Identify which cell holds the provided text, then report its (x, y) central coordinate. 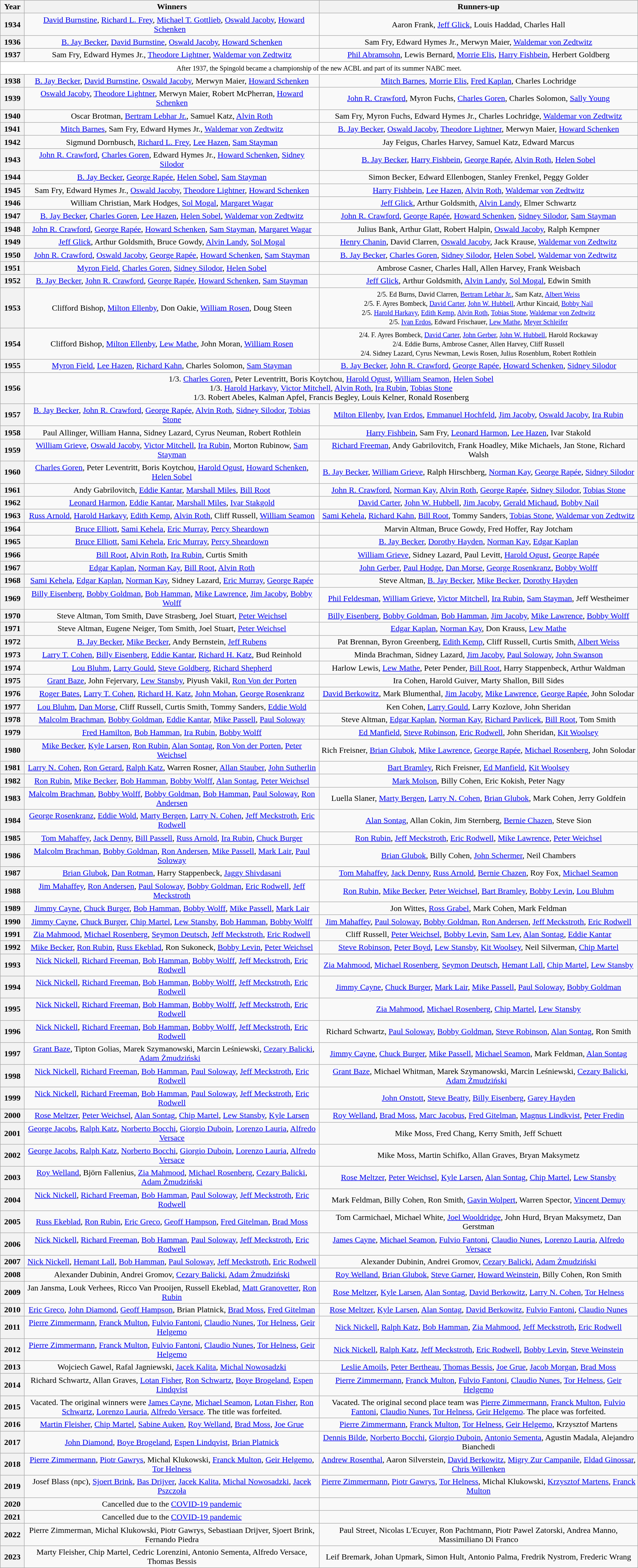
John R. Crawford, Norman Kay, Alvin Roth, George Rapée, Sidney Silodor, Tobias Stone (478, 490)
Ken Cohen, Larry Gould, Larry Kozlove, John Sheridan (478, 707)
James Cayne, Michael Seamon, Fulvio Fantoni, Claudio Nunes, Lorenzo Lauria, Alfredo Versace (478, 1244)
Richard Schwartz, Paul Soloway, Bobby Goldman, Steve Robinson, Alan Sontag, Ron Smith (478, 1032)
1952 (12, 281)
Jim Mahaffey, Ron Andersen, Paul Soloway, Bobby Goldman, Eric Rodwell, Jeff Meckstroth (172, 891)
John R. Crawford, Oswald Jacoby, George Rapée, Howard Schenken, Sam Stayman (172, 255)
1987 (12, 873)
1962 (12, 503)
Mark Feldman, Billy Cohen, Ron Smith, Gavin Wolpert, Warren Spector, Vincent Demuy (478, 1199)
1970 (12, 616)
2007 (12, 1261)
1940 (12, 116)
1947 (12, 216)
Steve Altman, Edgar Kaplan, Norman Kay, Richard Pavlicek, Bill Root, Tom Smith (478, 720)
1945 (12, 190)
Dennis Bilde, Norberto Bocchi, Giorgio Duboin, Antonio Sementa, Agustin Madala, Alejandro Bianchedi (478, 1442)
Harry Fishbein, Lee Hazen, Alvin Roth, Waldemar von Zedtwitz (478, 190)
Jeff Glick, Arthur Goldsmith, Bruce Gowdy, Alvin Landy, Sol Mogal (172, 242)
1992 (12, 947)
1938 (12, 81)
Ron Rubin, Mike Becker, Peter Weichsel, Bart Bramley, Bobby Levin, Lou Bluhm (478, 891)
1972 (12, 642)
2017 (12, 1442)
2003 (12, 1178)
Rose Meltzer, Kyle Larsen, Alan Sontag, David Berkowitz, Larry N. Cohen, Tor Helness (478, 1292)
1944 (12, 177)
Larry N. Cohen, Ron Gerard, Ralph Katz, Warren Rosner, Allan Stauber, John Sutherlin (172, 768)
John Diamond, Boye Brogeland, Espen Lindqvist, Brian Platnick (172, 1442)
B. Jay Becker, Dorothy Hayden, Norman Kay, Edgar Kaplan (478, 542)
Lou Bluhm, Larry Gould, Steve Goldberg, Richard Shepherd (172, 668)
Richard Freeman, Andy Gabrilovitch, Frank Hoadley, Mike Michaels, Jan Stone, Richard Walsh (478, 450)
1960 (12, 472)
Jimmy Cayne, Chuck Burger, Chip Martel, Lew Stansby, Bob Hamman, Bobby Wolff (172, 921)
Mitch Barnes, Sam Fry, Edward Hymes Jr., Waldemar von Zedtwitz (172, 129)
Zia Mahmood, Michael Rosenberg, Seymon Deutsch, Jeff Meckstroth, Eric Rodwell (172, 934)
Roy Welland, Björn Fallenius, Zia Mahmood, Michael Rosenberg, Cezary Balicki, Adam Żmudziński (172, 1178)
1988 (12, 891)
Ron Rubin, Jeff Meckstroth, Eric Rodwell, Mike Lawrence, Peter Weichsel (478, 838)
Winners (172, 7)
Lou Bluhm, Dan Morse, Cliff Russell, Curtis Smith, Tommy Sanders, Eddie Wold (172, 707)
Nick Nickell, Ralph Katz, Bob Hamman, Zia Mahmood, Jeff Meckstroth, Eric Rodwell (478, 1328)
2018 (12, 1464)
Mike Moss, Martin Schifko, Allan Graves, Bryan Maksymetz (478, 1155)
1999 (12, 1098)
Jim Mahaffey, Paul Soloway, Bobby Goldman, Ron Andersen, Jeff Meckstroth, Eric Rodwell (478, 921)
1956 (12, 388)
Sam Fry, Edward Hymes Jr., Merwyn Maier, Waldemar von Zedtwitz (478, 42)
1954 (12, 344)
Oscar Brotman, Bertram Lebhar Jr., Samuel Katz, Alvin Roth (172, 116)
1994 (12, 987)
Mike Moss, Fred Chang, Kerry Smith, Jeff Schuett (478, 1133)
1984 (12, 820)
Leif Bremark, Johan Upmark, Simon Hult, Antonio Palma, Fredrik Nystrom, Frederic Wrang (478, 1557)
B. Jay Becker, Charles Goren, Lee Hazen, Helen Sobel, Waldemar von Zedtwitz (172, 216)
2006 (12, 1244)
1946 (12, 203)
Zia Mahmood, Michael Rosenberg, Seymon Deutsch, Hemant Lall, Chip Martel, Lew Stansby (478, 965)
Clifford Bishop, Milton Ellenby, Don Oakie, William Rosen, Doug Steen (172, 308)
B. Jay Becker, David Burnstine, Oswald Jacoby, Merwyn Maier, Howard Schenken (172, 81)
Bill Root, Alvin Roth, Ira Rubin, Curtis Smith (172, 555)
1948 (12, 229)
Ira Cohen, Harold Guiver, Marty Shallon, Bill Sides (478, 681)
Edgar Kaplan, Norman Kay, Bill Root, Alvin Roth (172, 568)
Malcolm Brachman, Bobby Wolff, Bobby Goldman, Bob Hamman, Paul Soloway, Ron Andersen (172, 798)
Billy Eisenberg, Bobby Goldman, Bob Hamman, Jim Jacoby, Mike Lawrence, Bobby Wolff (478, 616)
1995 (12, 1009)
Leslie Amoils, Peter Bertheau, Thomas Bessis, Joe Grue, Jacob Morgan, Brad Moss (478, 1367)
Rose Meltzer, Kyle Larsen, Alan Sontag, David Berkowitz, Fulvio Fantoni, Claudio Nunes (478, 1310)
B. Jay Becker, John R. Crawford, George Rapée, Howard Schenken, Sidney Silodor (478, 366)
Jimmy Cayne, Chuck Burger, Mike Passell, Michael Seamon, Mark Feldman, Alan Sontag (478, 1054)
Clifford Bishop, Milton Ellenby, Lew Mathe, John Moran, William Rosen (172, 344)
Zia Mahmood, Michael Rosenberg, Chip Martel, Lew Stansby (478, 1009)
Bart Bramley, Rich Freisner, Ed Manfield, Kit Woolsey (478, 768)
Pierre Zimmermann, Piotr Gawrys, Tor Helness, Michal Klukowski, Krzysztof Martens, Franck Multon (478, 1487)
Roger Bates, Larry T. Cohen, Richard H. Katz, John Mohan, George Rosenkranz (172, 693)
Sami Kehela, Richard Kahn, Bill Root, Tommy Sanders, Tobias Stone, Waldemar von Zedtwitz (478, 516)
Grant Baze, John Fejervary, Lew Stansby, Piyush Vakil, Ron Von der Porten (172, 681)
Phil Feldesman, William Grieve, Victor Mitchell, Ira Rubin, Sam Stayman, Jeff Westheimer (478, 598)
Russ Arnold, Harold Harkavy, Edith Kemp, Alvin Roth, Cliff Russell, William Seamon (172, 516)
After 1937, the Spingold became a championship of the new ACBL and part of its summer NABC meet. (319, 68)
1963 (12, 516)
1939 (12, 98)
Roy Welland, Brad Moss, Marc Jacobus, Fred Gitelman, Magnus Lindkvist, Peter Fredin (478, 1116)
1983 (12, 798)
Rose Meltzer, Peter Weichsel, Alan Sontag, Chip Martel, Lew Stansby, Kyle Larsen (172, 1116)
1979 (12, 733)
1975 (12, 681)
Ron Rubin, Mike Becker, Bob Hamman, Bobby Wolff, Alan Sontag, Peter Weichsel (172, 781)
Brian Glubok, Dan Rotman, Harry Stappenbeck, Jaggy Shivdasani (172, 873)
Roy Welland, Brian Glubok, Steve Garner, Howard Weinstein, Billy Cohen, Ron Smith (478, 1274)
2014 (12, 1385)
1957 (12, 415)
Tom Mahaffey, Jack Denny, Bill Passell, Russ Arnold, Ira Rubin, Chuck Burger (172, 838)
Pierre Zimmerman, Michal Klukowski, Piotr Gawrys, Sebastiaan Drijver, Sjoert Brink, Fernando Piedra (172, 1534)
1997 (12, 1054)
Jay Feigus, Charles Harvey, Samuel Katz, Edward Marcus (478, 142)
Vacated. The original winners were James Cayne, Michael Seamon, Lotan Fisher, Ron Schwartz, Lorenzo Lauria, Alfredo Versace. The title was forfeited. (172, 1407)
1950 (12, 255)
William Grieve, Oswald Jacoby, Victor Mitchell, Ira Rubin, Morton Rubinow, Sam Stayman (172, 450)
Pat Brennan, Byron Greenberg, Edith Kemp, Cliff Russell, Curtis Smith, Albert Weiss (478, 642)
B. Jay Becker, John R. Crawford, George Rapée, Howard Schenken, Sam Stayman (172, 281)
Steve Altman, Eugene Neiger, Tom Smith, Joel Stuart, Peter Weichsel (172, 629)
Sami Kehela, Edgar Kaplan, Norman Kay, Sidney Lazard, Eric Murray, George Rapée (172, 581)
Tom Carmichael, Michael White, Joel Wooldridge, John Hurd, Bryan Maksymetz, Dan Gerstman (478, 1222)
1942 (12, 142)
B. Jay Becker, Charles Goren, Sidney Silodor, Helen Sobel, Waldemar von Zedtwitz (478, 255)
Simon Becker, Edward Ellenbogen, Stanley Frenkel, Peggy Golder (478, 177)
Jeff Glick, Arthur Goldsmith, Alvin Landy, Sol Mogal, Edwin Smith (478, 281)
1934 (12, 25)
Harlow Lewis, Lew Mathe, Peter Pender, Bill Root, Harry Stappenbeck, Arthur Waldman (478, 668)
Sam Fry, Edward Hymes Jr., Theodore Lightner, Waldemar von Zedtwitz (172, 55)
Rose Meltzer, Peter Weichsel, Kyle Larsen, Alan Sontag, Chip Martel, Lew Stansby (478, 1178)
Steve Robinson, Peter Boyd, Lew Stansby, Kit Woolsey, Neil Silverman, Chip Martel (478, 947)
Leonard Harmon, Eddie Kantar, Marshall Miles, Ivar Stakgold (172, 503)
John Gerber, Paul Hodge, Dan Morse, George Rosenkranz, Bobby Wolff (478, 568)
2015 (12, 1407)
Charles Goren, Peter Leventritt, Boris Koytchou, Harold Ogust, Howard Schenken, Helen Sobel (172, 472)
Pierre Zimmermann, Franck Multon, Tor Helness, Geir Helgemo, Krzysztof Martens (478, 1424)
B. Jay Becker, David Burnstine, Oswald Jacoby, Howard Schenken (172, 42)
1993 (12, 965)
Julius Bank, Arthur Glatt, Robert Halpin, Oswald Jacoby, Ralph Kempner (478, 229)
2002 (12, 1155)
Sam Fry, Edward Hymes Jr., Oswald Jacoby, Theodore Lightner, Howard Schenken (172, 190)
1974 (12, 668)
Josef Blass (npc), Sjoert Brink, Bas Drijver, Jacek Kalita, Michal Nowosadzki, Jacek Pszczoła (172, 1487)
1985 (12, 838)
1968 (12, 581)
B. Jay Becker, Oswald Jacoby, Theodore Lightner, Merwyn Maier, Howard Schenken (478, 129)
2023 (12, 1557)
Myron Field, Charles Goren, Sidney Silodor, Helen Sobel (172, 268)
William Grieve, Sidney Lazard, Paul Levitt, Harold Ogust, George Rapée (478, 555)
1971 (12, 629)
2005 (12, 1222)
B. Jay Becker, Harry Fishbein, George Rapée, Alvin Roth, Helen Sobel (478, 160)
Jon Wittes, Ross Grabel, Mark Cohen, Mark Feldman (478, 908)
1981 (12, 768)
Jimmy Cayne, Chuck Burger, Bob Hamman, Bobby Wolff, Mike Passell, Mark Lair (172, 908)
1936 (12, 42)
Myron Field, Lee Hazen, Richard Kahn, Charles Solomon, Sam Stayman (172, 366)
2013 (12, 1367)
2010 (12, 1310)
Oswald Jacoby, Theodore Lightner, Merwyn Maier, Robert McPherran, Howard Schenken (172, 98)
Year (12, 7)
Paul Allinger, William Hanna, Sidney Lazard, Cyrus Neuman, Robert Rothlein (172, 432)
Harry Fishbein, Sam Fry, Leonard Harmon, Lee Hazen, Ivar Stakold (478, 432)
Minda Brachman, Sidney Lazard, Jim Jacoby, Paul Soloway, John Swanson (478, 655)
1964 (12, 529)
1990 (12, 921)
Phil Abramsohn, Lewis Bernard, Morrie Elis, Harry Fishbein, Herbert Goldberg (478, 55)
David Burnstine, Richard L. Frey, Michael T. Gottlieb, Oswald Jacoby, Howard Schenken (172, 25)
Cliff Russell, Peter Weichsel, Bobby Levin, Sam Lev, Alan Sontag, Eddie Kantar (478, 934)
1980 (12, 750)
John R. Crawford, Myron Fuchs, Charles Goren, Charles Solomon, Sally Young (478, 98)
2001 (12, 1133)
Henry Chanin, David Clarren, Oswald Jacoby, Jack Krause, Waldemar von Zedtwitz (478, 242)
John R. Crawford, George Rapée, Howard Schenken, Sidney Silodor, Sam Stayman (478, 216)
2016 (12, 1424)
Brian Glubok, Billy Cohen, John Schermer, Neil Chambers (478, 856)
Andy Gabrilovitch, Eddie Kantar, Marshall Miles, Bill Root (172, 490)
Aaron Frank, Jeff Glick, Louis Haddad, Charles Hall (478, 25)
B. Jay Becker, George Rapée, Helen Sobel, Sam Stayman (172, 177)
1996 (12, 1032)
Eric Greco, John Diamond, Geoff Hampson, Brian Platnick, Brad Moss, Fred Gitelman (172, 1310)
2011 (12, 1328)
Milton Ellenby, Ivan Erdos, Emmanuel Hochfeld, Jim Jacoby, Oswald Jacoby, Ira Rubin (478, 415)
1943 (12, 160)
Mike Becker, Kyle Larsen, Ron Rubin, Alan Sontag, Ron Von der Porten, Peter Weichsel (172, 750)
B. Jay Becker, William Grieve, Ralph Hirschberg, Norman Kay, George Rapée, Sidney Silodor (478, 472)
Billy Eisenberg, Bobby Goldman, Bob Hamman, Mike Lawrence, Jim Jacoby, Bobby Wolff (172, 598)
1978 (12, 720)
Marty Fleisher, Chip Martel, Cedric Lorenzini, Antonio Sementa, Alfredo Versace, Thomas Bessis (172, 1557)
2012 (12, 1349)
Richard Schwartz, Allan Graves, Lotan Fisher, Ron Schwartz, Boye Brogeland, Espen Lindqvist (172, 1385)
B. Jay Becker, Mike Becker, Andy Bernstein, Jeff Rubens (172, 642)
1986 (12, 856)
1966 (12, 555)
2004 (12, 1199)
1989 (12, 908)
2019 (12, 1487)
Runners-up (478, 7)
1949 (12, 242)
Edgar Kaplan, Norman Kay, Don Krauss, Lew Mathe (478, 629)
Pierre Zimmermann, Piotr Gawrys, Michal Klukowski, Franck Multon, Geir Helgemo, Tor Helness (172, 1464)
Sam Fry, Myron Fuchs, Edward Hymes Jr., Charles Lochridge, Waldemar von Zedtwitz (478, 116)
1977 (12, 707)
2022 (12, 1534)
Grant Baze, Michael Whitman, Marek Szymanowski, Marcin Leśniewski, Cezary Balicki, Adam Żmudziński (478, 1076)
Malcolm Brachman, Bobby Goldman, Ron Andersen, Mike Passell, Mark Lair, Paul Soloway (172, 856)
Andrew Rosenthal, Aaron Silverstein, David Berkowitz, Migry Zur Campanile, Eldad Ginossar, Chris Willenken (478, 1464)
Jeff Glick, Arthur Goldsmith, Alvin Landy, Elmer Schwartz (478, 203)
Jimmy Cayne, Chuck Burger, Mark Lair, Mike Passell, Paul Soloway, Bobby Goldman (478, 987)
1973 (12, 655)
Steve Altman, B. Jay Becker, Mike Becker, Dorothy Hayden (478, 581)
1965 (12, 542)
Fred Hamilton, Bob Hamman, Ira Rubin, Bobby Wolff (172, 733)
Steve Altman, Tom Smith, Dave Strasberg, Joel Stuart, Peter Weichsel (172, 616)
Mike Becker, Ron Rubin, Russ Ekeblad, Ron Sukoneck, Bobby Levin, Peter Weichsel (172, 947)
1982 (12, 781)
Sigmund Dornbusch, Richard L. Frey, Lee Hazen, Sam Stayman (172, 142)
Grant Baze, Tipton Golias, Marek Szymanowski, Marcin Leśniewski, Cezary Balicki, Adam Żmudziński (172, 1054)
2020 (12, 1504)
Wojciech Gawel, Rafal Jagniewski, Jacek Kalita, Michal Nowosadzki (172, 1367)
Mark Molson, Billy Cohen, Eric Kokish, Peter Nagy (478, 781)
Luella Slaner, Marty Bergen, Larry N. Cohen, Brian Glubok, Mark Cohen, Jerry Goldfein (478, 798)
David Carter, John W. Hubbell, Jim Jacoby, Gerald Michaud, Bobby Nail (478, 503)
David Berkowitz, Mark Blumenthal, Jim Jacoby, Mike Lawrence, George Rapée, John Solodar (478, 693)
Tom Mahaffey, Jack Denny, Russ Arnold, Bernie Chazen, Roy Fox, Michael Seamon (478, 873)
Jan Jansma, Louk Verhees, Ricco Van Prooijen, Russell Ekeblad, Matt Granovetter, Ron Rubin (172, 1292)
1961 (12, 490)
1967 (12, 568)
2009 (12, 1292)
George Rosenkranz, Eddie Wold, Marty Bergen, Larry N. Cohen, Jeff Meckstroth, Eric Rodwell (172, 820)
Russ Ekeblad, Ron Rubin, Eric Greco, Geoff Hampson, Fred Gitelman, Brad Moss (172, 1222)
Ambrose Casner, Charles Hall, Allen Harvey, Frank Weisbach (478, 268)
1998 (12, 1076)
2000 (12, 1116)
Paul Street, Nicolas L'Ecuyer, Ron Pachtmann, Piotr Pawel Zatorski, Andrea Manno, Massimiliano Di Franco (478, 1534)
1991 (12, 934)
1955 (12, 366)
Marvin Altman, Bruce Gowdy, Fred Hoffer, Ray Jotcham (478, 529)
Mitch Barnes, Morrie Elis, Fred Kaplan, Charles Lochridge (478, 81)
1941 (12, 129)
Nick Nickell, Ralph Katz, Jeff Meckstroth, Eric Rodwell, Bobby Levin, Steve Weinstein (478, 1349)
1953 (12, 308)
William Christian, Mark Hodges, Sol Mogal, Margaret Wagar (172, 203)
1959 (12, 450)
Nick Nickell, Hemant Lall, Bob Hamman, Paul Soloway, Jeff Meckstroth, Eric Rodwell (172, 1261)
Malcolm Brachman, Bobby Goldman, Eddie Kantar, Mike Passell, Paul Soloway (172, 720)
B. Jay Becker, John R. Crawford, George Rapée, Alvin Roth, Sidney Silodor, Tobias Stone (172, 415)
1976 (12, 693)
Martin Fleisher, Chip Martel, Sabine Auken, Roy Welland, Brad Moss, Joe Grue (172, 1424)
John R. Crawford, Charles Goren, Edward Hymes Jr., Howard Schenken, Sidney Silodor (172, 160)
2008 (12, 1274)
1958 (12, 432)
Ed Manfield, Steve Robinson, Eric Rodwell, John Sheridan, Kit Woolsey (478, 733)
1937 (12, 55)
1951 (12, 268)
Alan Sontag, Allan Cokin, Jim Sternberg, Bernie Chazen, Steve Sion (478, 820)
Larry T. Cohen, Billy Eisenberg, Eddie Kantar, Richard H. Katz, Bud Reinhold (172, 655)
1969 (12, 598)
2021 (12, 1517)
Rich Freisner, Brian Glubok, Mike Lawrence, George Rapée, Michael Rosenberg, John Solodar (478, 750)
John R. Crawford, George Rapée, Howard Schenken, Sam Stayman, Margaret Wagar (172, 229)
John Onstott, Steve Beatty, Billy Eisenberg, Garey Hayden (478, 1098)
